From the cell containing the given text, extract its center point as [X, Y] coordinate. 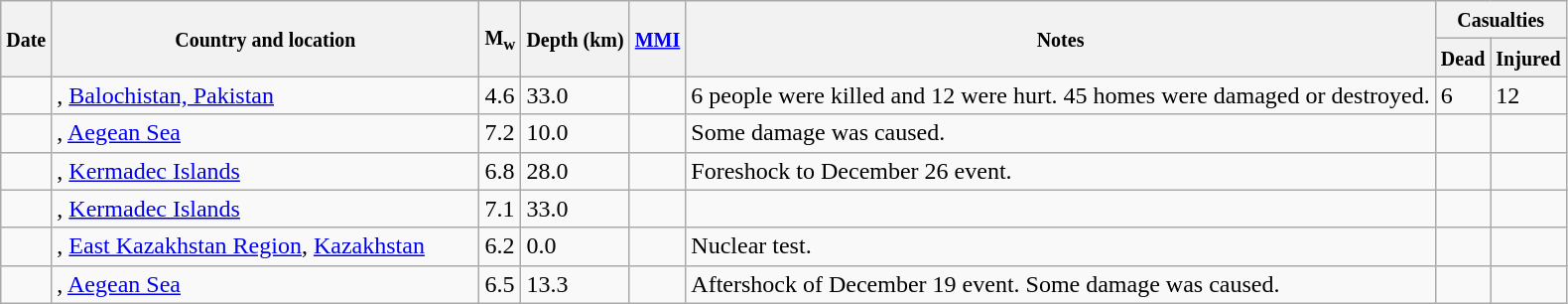
, Balochistan, Pakistan [266, 95]
4.6 [500, 95]
Country and location [266, 39]
13.3 [576, 284]
Casualties [1501, 20]
12 [1528, 95]
Depth (km) [576, 39]
6.8 [500, 171]
0.0 [576, 246]
Notes [1060, 39]
6.2 [500, 246]
Nuclear test. [1060, 246]
Dead [1463, 58]
Date [26, 39]
7.2 [500, 133]
28.0 [576, 171]
Foreshock to December 26 event. [1060, 171]
Injured [1528, 58]
, East Kazakhstan Region, Kazakhstan [266, 246]
Some damage was caused. [1060, 133]
Aftershock of December 19 event. Some damage was caused. [1060, 284]
10.0 [576, 133]
6.5 [500, 284]
6 people were killed and 12 were hurt. 45 homes were damaged or destroyed. [1060, 95]
Mw [500, 39]
6 [1463, 95]
7.1 [500, 209]
MMI [657, 39]
